Identify which cell holds the provided text, then report its [x, y] central coordinate. 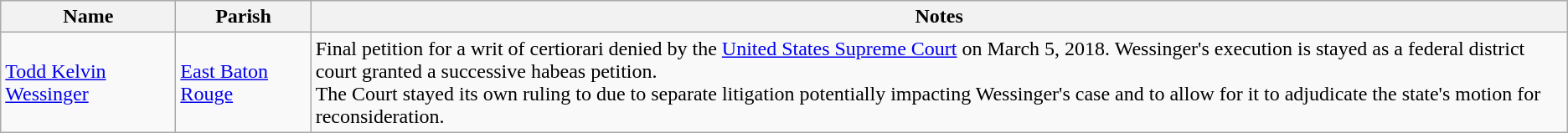
East Baton Rouge [243, 82]
Todd Kelvin Wessinger [89, 82]
Parish [243, 17]
Notes [939, 17]
Name [89, 17]
